From the cell containing the given text, extract its center point as (X, Y) coordinate. 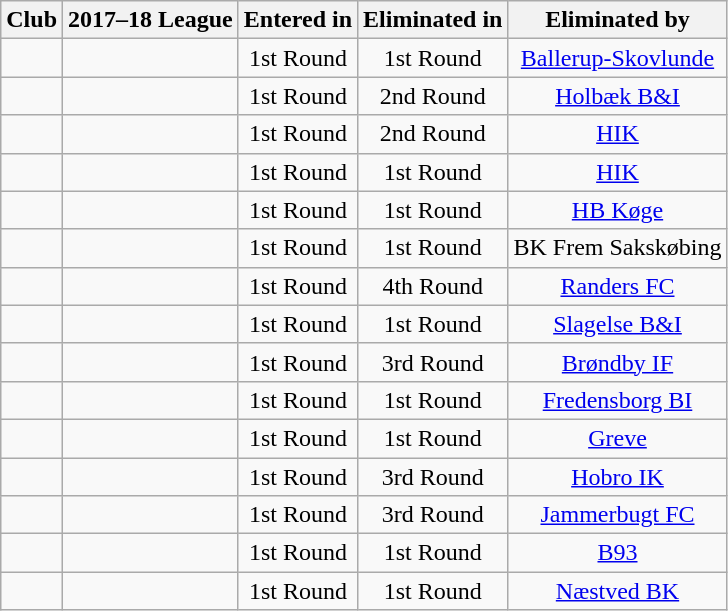
Greve (618, 438)
B93 (618, 553)
Næstved BK (618, 591)
Jammerbugt FC (618, 515)
4th Round (433, 286)
2017–18 League (151, 20)
Entered in (298, 20)
HB Køge (618, 210)
Brøndby IF (618, 362)
Fredensborg BI (618, 400)
Hobro IK (618, 477)
Ballerup-Skovlunde (618, 58)
Club (32, 20)
Randers FC (618, 286)
Slagelse B&I (618, 324)
BK Frem Sakskøbing (618, 248)
Eliminated in (433, 20)
Eliminated by (618, 20)
Holbæk B&I (618, 96)
